Provide the (x, y) coordinate of the cell's center where the given text is located.  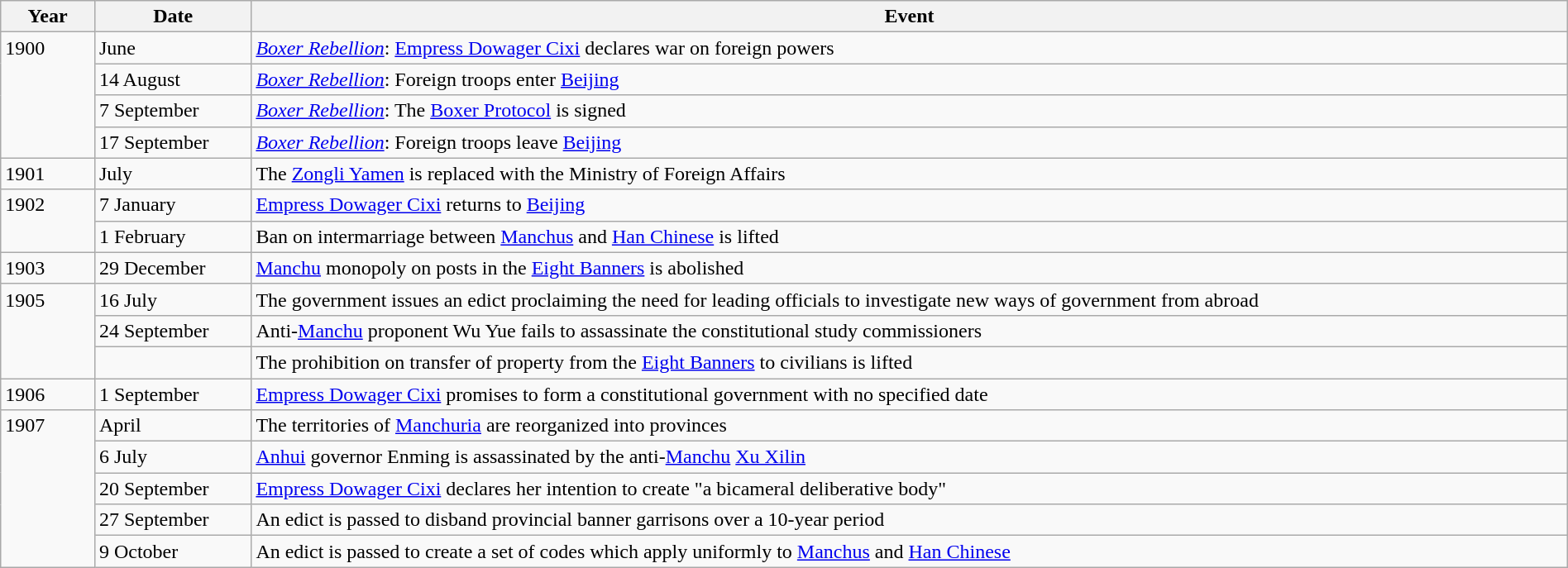
An edict is passed to disband provincial banner garrisons over a 10-year period (910, 520)
April (172, 426)
Boxer Rebellion: The Boxer Protocol is signed (910, 111)
Empress Dowager Cixi returns to Beijing (910, 205)
Manchu monopoly on posts in the Eight Banners is abolished (910, 268)
June (172, 48)
1900 (48, 95)
The Zongli Yamen is replaced with the Ministry of Foreign Affairs (910, 174)
Ban on intermarriage between Manchus and Han Chinese is lifted (910, 236)
17 September (172, 142)
An edict is passed to create a set of codes which apply uniformly to Manchus and Han Chinese (910, 551)
20 September (172, 489)
1906 (48, 394)
Year (48, 17)
Boxer Rebellion: Foreign troops enter Beijing (910, 79)
Anhui governor Enming is assassinated by the anti-Manchu Xu Xilin (910, 457)
The prohibition on transfer of property from the Eight Banners to civilians is lifted (910, 362)
The territories of Manchuria are reorganized into provinces (910, 426)
29 December (172, 268)
Event (910, 17)
1903 (48, 268)
Anti-Manchu proponent Wu Yue fails to assassinate the constitutional study commissioners (910, 331)
7 September (172, 111)
Empress Dowager Cixi promises to form a constitutional government with no specified date (910, 394)
July (172, 174)
The government issues an edict proclaiming the need for leading officials to investigate new ways of government from abroad (910, 299)
7 January (172, 205)
1905 (48, 331)
1901 (48, 174)
1907 (48, 489)
Empress Dowager Cixi declares her intention to create "a bicameral deliberative body" (910, 489)
16 July (172, 299)
Boxer Rebellion: Foreign troops leave Beijing (910, 142)
14 August (172, 79)
1902 (48, 221)
9 October (172, 551)
1 February (172, 236)
Boxer Rebellion: Empress Dowager Cixi declares war on foreign powers (910, 48)
6 July (172, 457)
Date (172, 17)
1 September (172, 394)
27 September (172, 520)
24 September (172, 331)
